Determine the [X, Y] coordinate at the center of the cell enclosing the given text.  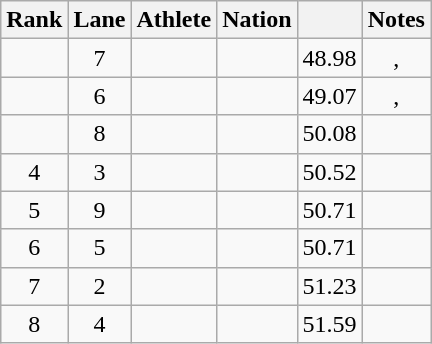
50.08 [330, 134]
51.23 [330, 286]
Notes [396, 20]
3 [100, 172]
Nation [257, 20]
50.52 [330, 172]
51.59 [330, 324]
Rank [34, 20]
Athlete [174, 20]
49.07 [330, 96]
9 [100, 210]
2 [100, 286]
Lane [100, 20]
48.98 [330, 58]
